Pinpoint the cell where the given text exists, returning its (X, Y) midpoint coordinate. 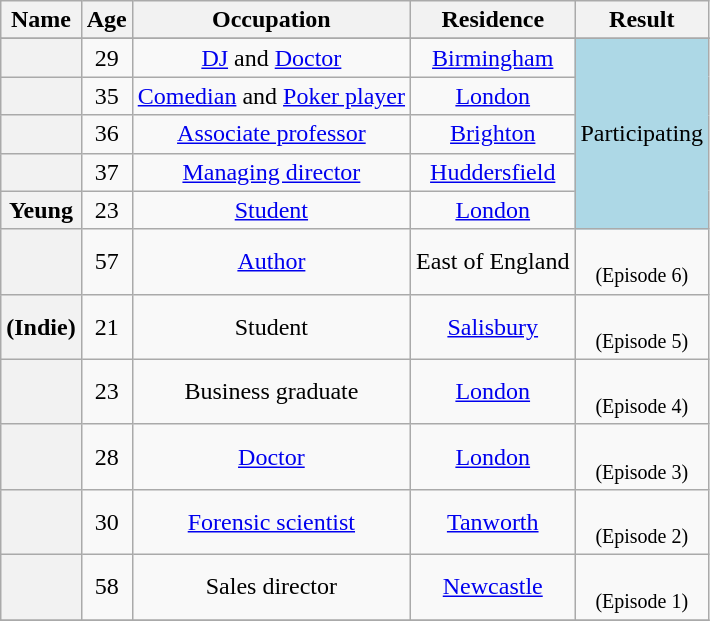
58 (106, 586)
Newcastle (493, 586)
Tanworth (493, 522)
29 (106, 58)
Associate professor (271, 134)
(Episode 3) (642, 456)
Residence (493, 20)
28 (106, 456)
Doctor (271, 456)
35 (106, 96)
Result (642, 20)
Yeung (41, 210)
21 (106, 326)
Name (41, 20)
57 (106, 262)
Author (271, 262)
Brighton (493, 134)
Business graduate (271, 392)
Managing director (271, 172)
DJ and Doctor (271, 58)
(Episode 1) (642, 586)
Sales director (271, 586)
Age (106, 20)
(Episode 5) (642, 326)
(Episode 2) (642, 522)
(Episode 4) (642, 392)
Huddersfield (493, 172)
Salisbury (493, 326)
(Episode 6) (642, 262)
Birmingham (493, 58)
36 (106, 134)
Forensic scientist (271, 522)
Occupation (271, 20)
Participating (642, 134)
East of England (493, 262)
Comedian and Poker player (271, 96)
37 (106, 172)
30 (106, 522)
(Indie) (41, 326)
